Return (x, y) of the center of cell containing provided text 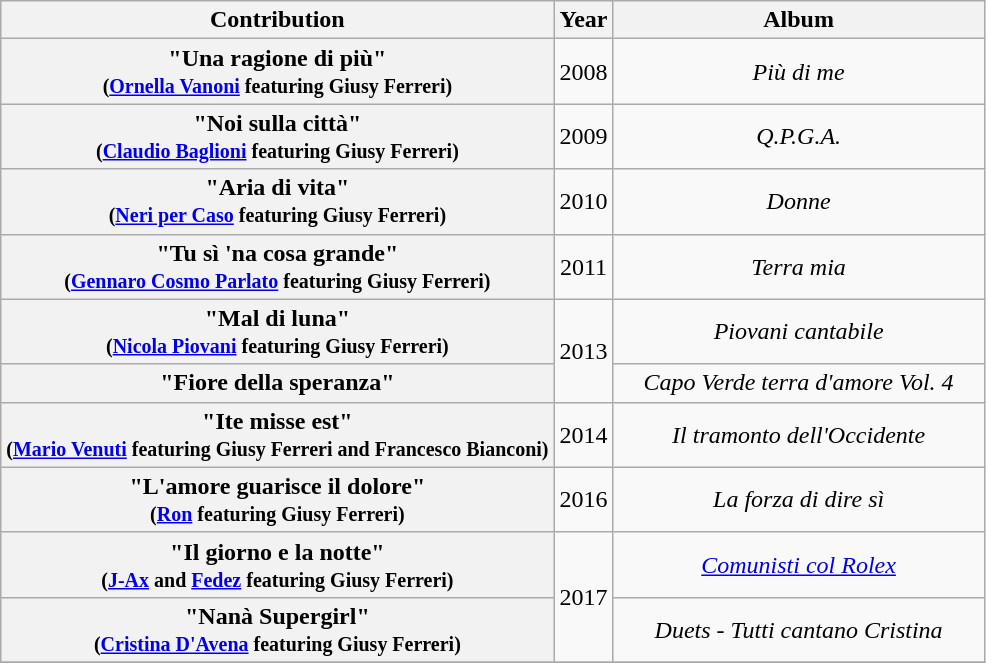
Capo Verde terra d'amore Vol. 4 (798, 383)
2009 (584, 136)
"Aria di vita"(Neri per Caso featuring Giusy Ferreri) (278, 202)
2013 (584, 350)
2011 (584, 266)
2016 (584, 500)
"Nanà Supergirl"(Cristina D'Avena featuring Giusy Ferreri) (278, 630)
Duets - Tutti cantano Cristina (798, 630)
2010 (584, 202)
Comunisti col Rolex (798, 564)
Contribution (278, 20)
"Fiore della speranza" (278, 383)
2017 (584, 597)
Il tramonto dell'Occidente (798, 434)
"Una ragione di più"(Ornella Vanoni featuring Giusy Ferreri) (278, 72)
Più di me (798, 72)
Album (798, 20)
Q.P.G.A. (798, 136)
"L'amore guarisce il dolore"(Ron featuring Giusy Ferreri) (278, 500)
"Mal di luna"(Nicola Piovani featuring Giusy Ferreri) (278, 332)
Donne (798, 202)
"Ite misse est"(Mario Venuti featuring Giusy Ferreri and Francesco Bianconi) (278, 434)
2014 (584, 434)
La forza di dire sì (798, 500)
"Il giorno e la notte"(J-Ax and Fedez featuring Giusy Ferreri) (278, 564)
"Tu sì 'na cosa grande"(Gennaro Cosmo Parlato featuring Giusy Ferreri) (278, 266)
Terra mia (798, 266)
Piovani cantabile (798, 332)
"Noi sulla città"(Claudio Baglioni featuring Giusy Ferreri) (278, 136)
Year (584, 20)
2008 (584, 72)
